Scan for the cell matching the given text and deliver its [X, Y] coordinate at center. 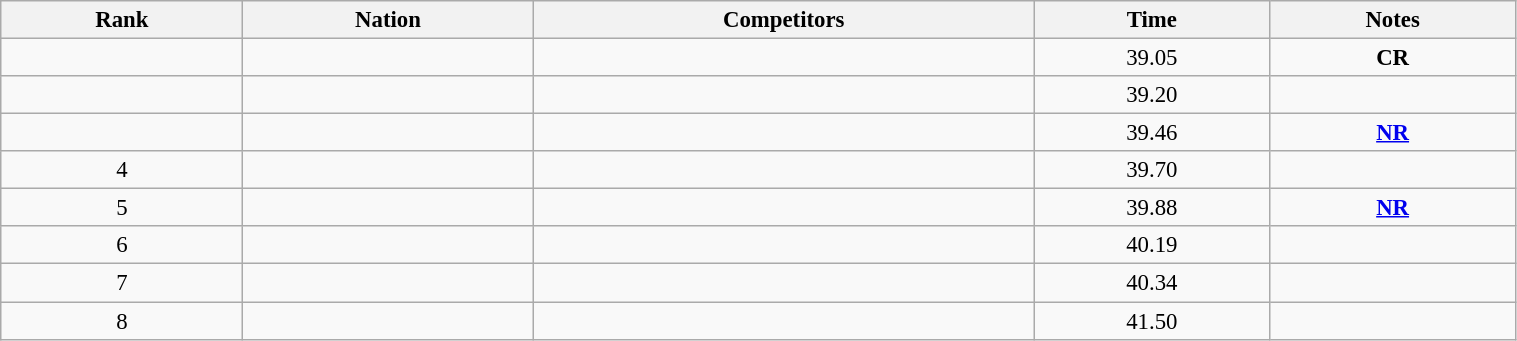
Rank [122, 20]
39.46 [1152, 133]
4 [122, 170]
Time [1152, 20]
5 [122, 208]
39.20 [1152, 95]
40.34 [1152, 283]
39.88 [1152, 208]
41.50 [1152, 321]
8 [122, 321]
40.19 [1152, 245]
6 [122, 245]
Notes [1392, 20]
Competitors [784, 20]
Nation [388, 20]
7 [122, 283]
CR [1392, 58]
39.05 [1152, 58]
39.70 [1152, 170]
